Determine the [x, y] coordinate at the center of the cell enclosing the given text.  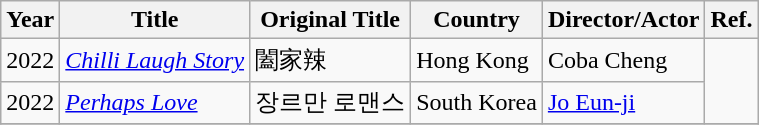
Hong Kong [477, 60]
闔家辣 [330, 60]
Chilli Laugh Story [155, 60]
Director/Actor [624, 20]
Jo Eun-ji [624, 102]
장르만 로맨스 [330, 102]
Year [30, 20]
Ref. [732, 20]
Original Title [330, 20]
South Korea [477, 102]
Title [155, 20]
Perhaps Love [155, 102]
Coba Cheng [624, 60]
Country [477, 20]
